Determine the (X, Y) coordinate at the center of the cell enclosing the given text.  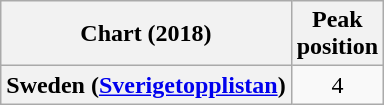
Chart (2018) (146, 34)
4 (337, 85)
Sweden (Sverigetopplistan) (146, 85)
Peakposition (337, 34)
